Identify which cell holds the provided text, then report its [X, Y] central coordinate. 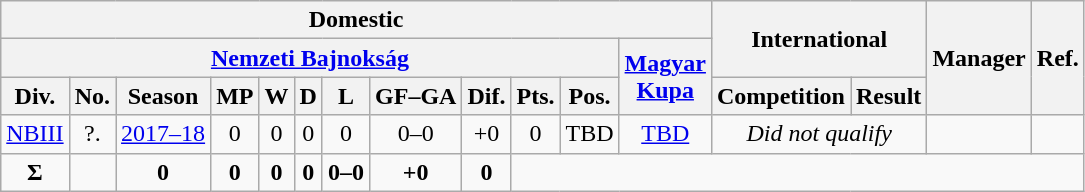
No. [92, 96]
Domestic [356, 20]
NBIII [35, 134]
2017–18 [164, 134]
W [276, 96]
Competition [780, 96]
Manager [979, 58]
Nemzeti Bajnokság [310, 58]
Did not qualify [818, 134]
Dif. [486, 96]
L [346, 96]
D [308, 96]
Ref. [1058, 58]
?. [92, 134]
Σ [35, 172]
Season [164, 96]
GF–GA [416, 96]
Pos. [590, 96]
MagyarKupa [665, 77]
MP [235, 96]
Div. [35, 96]
Pts. [536, 96]
International [818, 39]
Result [888, 96]
